Search for the cell housing the specified text and yield its (X, Y) center coordinate. 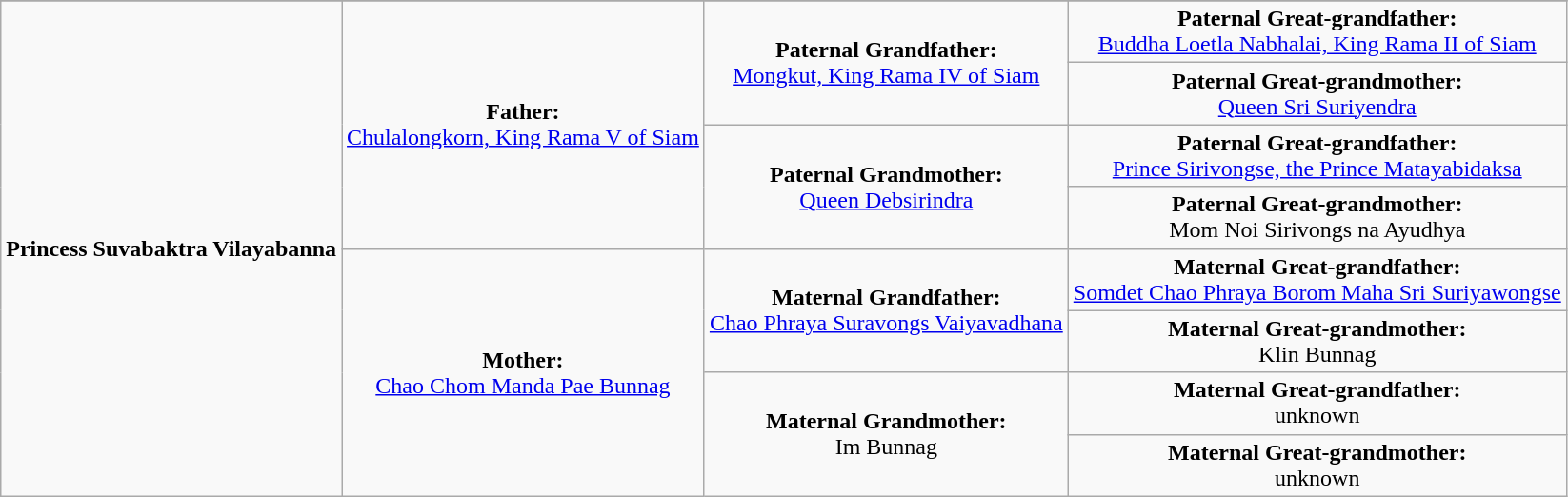
Maternal Great-grandfather:Somdet Chao Phraya Borom Maha Sri Suriyawongse (1317, 280)
Mother:Chao Chom Manda Pae Bunnag (524, 372)
Maternal Great-grandfather:unknown (1317, 404)
Maternal Great-grandmother:Klin Bunnag (1317, 341)
Paternal Great-grandfather:Prince Sirivongse, the Prince Matayabidaksa (1317, 156)
Maternal Great-grandmother:unknown (1317, 465)
Maternal Grandfather:Chao Phraya Suravongs Vaiyavadhana (886, 310)
Maternal Grandmother:Im Bunnag (886, 434)
Paternal Great-grandfather:Buddha Loetla Nabhalai, King Rama II of Siam (1317, 32)
Paternal Great-grandmother:Mom Noi Sirivongs na Ayudhya (1317, 217)
Paternal Grandfather:Mongkut, King Rama IV of Siam (886, 63)
Paternal Grandmother:Queen Debsirindra (886, 187)
Father:Chulalongkorn, King Rama V of Siam (524, 125)
Paternal Great-grandmother:Queen Sri Suriyendra (1317, 93)
Princess Suvabaktra Vilayabanna (171, 248)
